Locate the cell with the specified text and output its [X, Y] center coordinate. 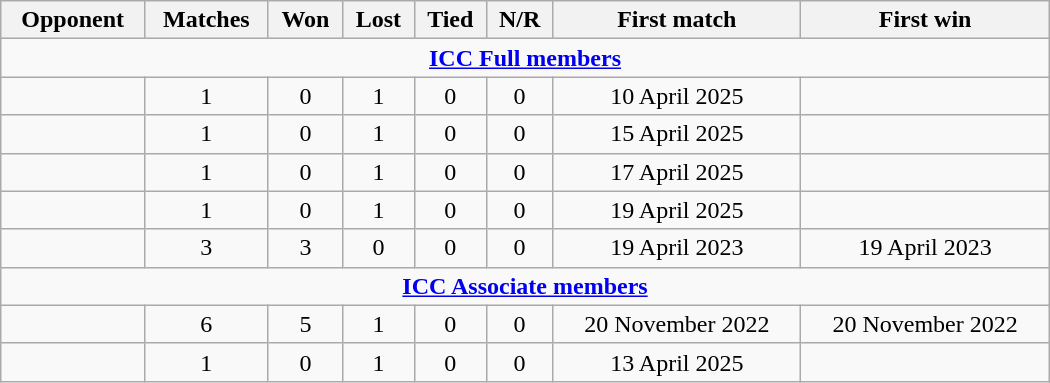
Tied [450, 20]
Opponent [73, 20]
6 [207, 324]
ICC Associate members [525, 286]
First match [677, 20]
First win [925, 20]
ICC Full members [525, 58]
13 April 2025 [677, 362]
10 April 2025 [677, 96]
5 [306, 324]
15 April 2025 [677, 134]
Matches [207, 20]
Lost [378, 20]
N/R [519, 20]
17 April 2025 [677, 172]
19 April 2025 [677, 210]
Won [306, 20]
